Search for the cell housing the specified text and yield its (x, y) center coordinate. 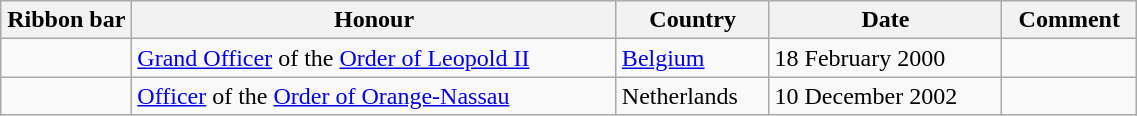
10 December 2002 (886, 96)
Officer of the Order of Orange-Nassau (374, 96)
Grand Officer of the Order of Leopold II (374, 58)
Country (692, 20)
Ribbon bar (66, 20)
Comment (1070, 20)
Honour (374, 20)
Netherlands (692, 96)
Belgium (692, 58)
Date (886, 20)
18 February 2000 (886, 58)
